Provide the (x, y) coordinate of the cell's center where the given text is located.  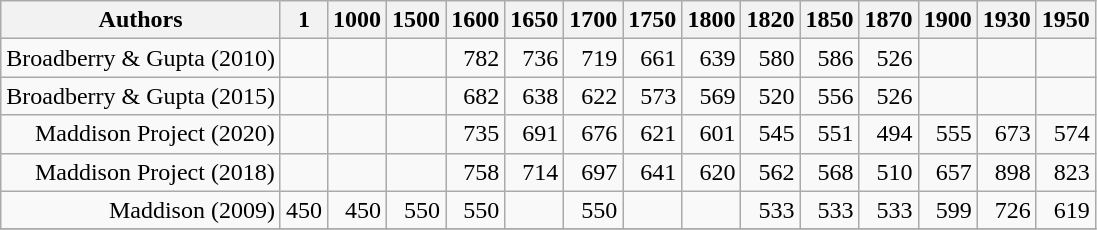
1870 (888, 20)
562 (770, 172)
898 (1006, 172)
1750 (652, 20)
1800 (712, 20)
1 (304, 20)
Broadberry & Gupta (2015) (141, 96)
Authors (141, 20)
569 (712, 96)
1600 (476, 20)
620 (712, 172)
676 (594, 134)
601 (712, 134)
551 (830, 134)
Maddison (2009) (141, 210)
1000 (356, 20)
641 (652, 172)
697 (594, 172)
736 (534, 58)
1500 (416, 20)
719 (594, 58)
638 (534, 96)
555 (948, 134)
682 (476, 96)
Maddison Project (2020) (141, 134)
1650 (534, 20)
556 (830, 96)
726 (1006, 210)
782 (476, 58)
568 (830, 172)
661 (652, 58)
823 (1066, 172)
691 (534, 134)
735 (476, 134)
1950 (1066, 20)
622 (594, 96)
639 (712, 58)
1900 (948, 20)
573 (652, 96)
621 (652, 134)
657 (948, 172)
619 (1066, 210)
545 (770, 134)
673 (1006, 134)
1700 (594, 20)
Broadberry & Gupta (2010) (141, 58)
Maddison Project (2018) (141, 172)
1850 (830, 20)
520 (770, 96)
510 (888, 172)
714 (534, 172)
494 (888, 134)
586 (830, 58)
1820 (770, 20)
574 (1066, 134)
1930 (1006, 20)
580 (770, 58)
599 (948, 210)
758 (476, 172)
